Pinpoint the cell where the given text exists, returning its [x, y] midpoint coordinate. 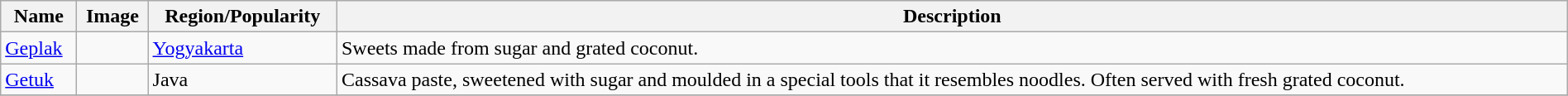
Description [952, 17]
Image [112, 17]
Sweets made from sugar and grated coconut. [952, 48]
Getuk [39, 79]
Name [39, 17]
Geplak [39, 48]
Java [242, 79]
Region/Popularity [242, 17]
Cassava paste, sweetened with sugar and moulded in a special tools that it resembles noodles. Often served with fresh grated coconut. [952, 79]
Yogyakarta [242, 48]
